Locate the cell with the specified text and output its [X, Y] center coordinate. 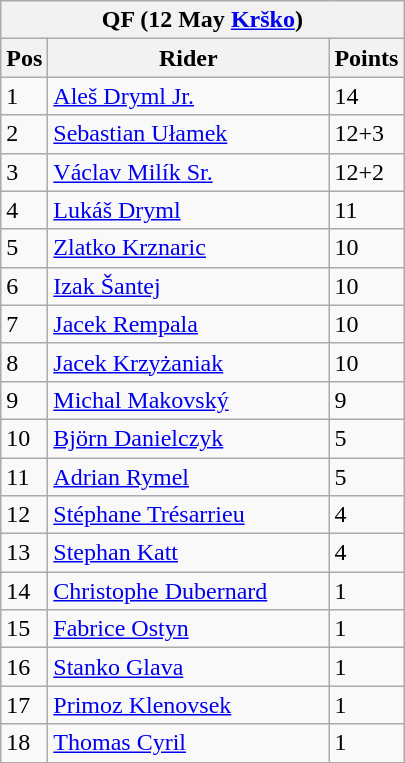
18 [24, 743]
Fabrice Ostyn [188, 629]
12 [24, 515]
QF (12 May Krško) [202, 20]
12+3 [366, 134]
6 [24, 286]
Lukáš Dryml [188, 210]
Rider [188, 58]
Aleš Dryml Jr. [188, 96]
Jacek Krzyżaniak [188, 362]
Michal Makovský [188, 400]
7 [24, 324]
16 [24, 667]
8 [24, 362]
Sebastian Ułamek [188, 134]
Zlatko Krznaric [188, 248]
Izak Šantej [188, 286]
Primoz Klenovsek [188, 705]
Thomas Cyril [188, 743]
13 [24, 553]
Points [366, 58]
12+2 [366, 172]
Adrian Rymel [188, 477]
Christophe Dubernard [188, 591]
Jacek Rempala [188, 324]
Björn Danielczyk [188, 438]
Stéphane Trésarrieu [188, 515]
Stephan Katt [188, 553]
Stanko Glava [188, 667]
17 [24, 705]
3 [24, 172]
Pos [24, 58]
15 [24, 629]
2 [24, 134]
Václav Milík Sr. [188, 172]
